From the cell containing the given text, extract its center point as [X, Y] coordinate. 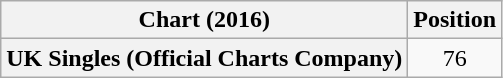
Position [455, 20]
Chart (2016) [204, 20]
UK Singles (Official Charts Company) [204, 58]
76 [455, 58]
